Extract the [x, y] coordinate from the center of the cell holding the provided text.  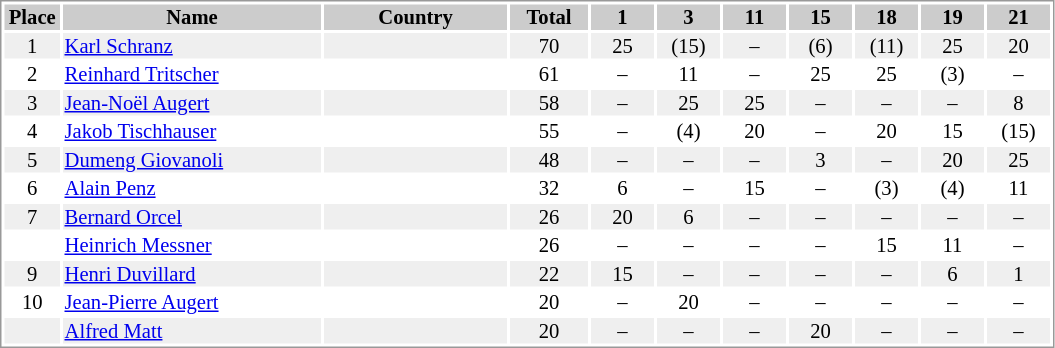
Heinrich Messner [192, 245]
10 [32, 303]
Name [192, 17]
21 [1018, 17]
Reinhard Tritscher [192, 75]
19 [952, 17]
7 [32, 217]
48 [549, 160]
8 [1018, 103]
Jean-Pierre Augert [192, 303]
Jakob Tischhauser [192, 131]
18 [886, 17]
9 [32, 274]
70 [549, 46]
Bernard Orcel [192, 217]
2 [32, 75]
Place [32, 17]
5 [32, 160]
61 [549, 75]
55 [549, 131]
(6) [820, 46]
4 [32, 131]
Dumeng Giovanoli [192, 160]
(11) [886, 46]
Karl Schranz [192, 46]
Total [549, 17]
Alain Penz [192, 189]
58 [549, 103]
22 [549, 274]
Henri Duvillard [192, 274]
Jean-Noël Augert [192, 103]
Country [416, 17]
32 [549, 189]
Alfred Matt [192, 331]
